Search for the cell housing the specified text and yield its [X, Y] center coordinate. 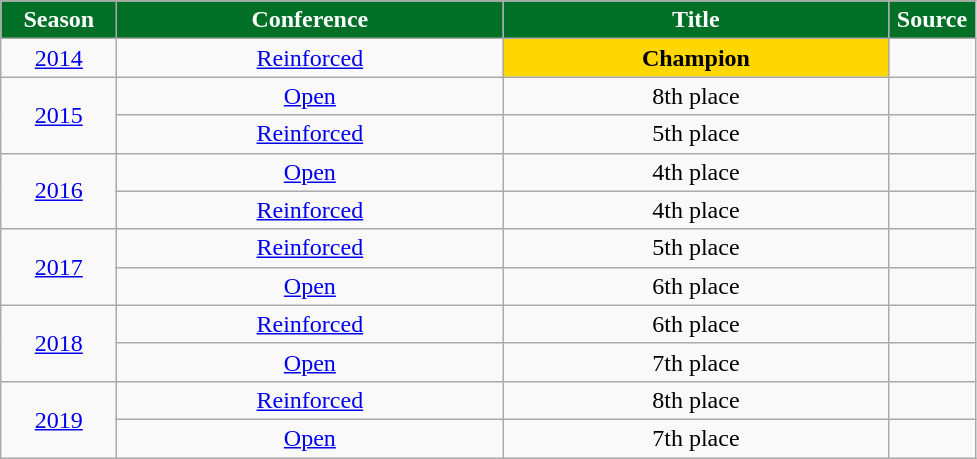
2016 [59, 191]
Season [59, 20]
2018 [59, 343]
2017 [59, 267]
2019 [59, 419]
Source [932, 20]
Conference [310, 20]
2015 [59, 115]
2014 [59, 58]
Champion [696, 58]
Title [696, 20]
